Find where the given text appears and provide that cell's center as [x, y] coordinate. 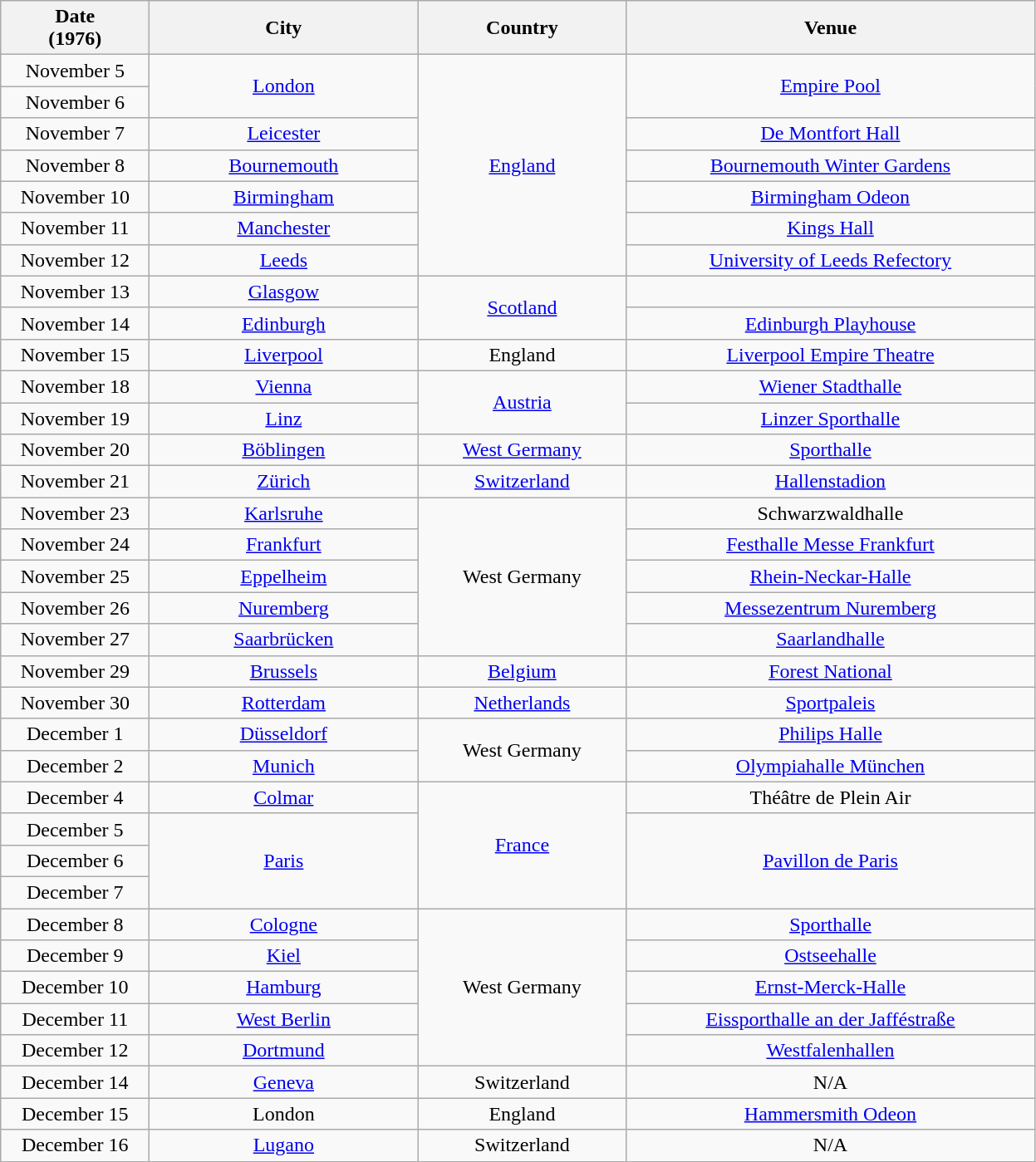
West Berlin [284, 1019]
Hammersmith Odeon [831, 1114]
Liverpool Empire Theatre [831, 355]
December 2 [75, 766]
December 7 [75, 892]
November 24 [75, 545]
Festhalle Messe Frankfurt [831, 545]
Austria [522, 402]
Messezentrum Nuremberg [831, 608]
November 15 [75, 355]
Linzer Sporthalle [831, 418]
December 10 [75, 988]
November 21 [75, 482]
December 4 [75, 797]
Sportpaleis [831, 703]
France [522, 845]
Saarbrücken [284, 640]
November 29 [75, 671]
Glasgow [284, 292]
Karlsruhe [284, 513]
Düsseldorf [284, 734]
Zürich [284, 482]
Böblingen [284, 450]
December 15 [75, 1114]
November 5 [75, 71]
Munich [284, 766]
Dortmund [284, 1051]
Kiel [284, 956]
Rotterdam [284, 703]
November 20 [75, 450]
November 11 [75, 228]
Ostseehalle [831, 956]
December 14 [75, 1082]
November 23 [75, 513]
Edinburgh [284, 323]
December 6 [75, 860]
Belgium [522, 671]
Bournemouth [284, 165]
November 12 [75, 260]
Brussels [284, 671]
December 8 [75, 924]
Eppelheim [284, 576]
November 13 [75, 292]
Cologne [284, 924]
Country [522, 28]
Leeds [284, 260]
Edinburgh Playhouse [831, 323]
November 10 [75, 197]
Saarlandhalle [831, 640]
Rhein-Neckar-Halle [831, 576]
November 19 [75, 418]
Linz [284, 418]
Ernst-Merck-Halle [831, 988]
Bournemouth Winter Gardens [831, 165]
Olympiahalle München [831, 766]
Geneva [284, 1082]
November 8 [75, 165]
November 25 [75, 576]
Paris [284, 860]
Nuremberg [284, 608]
Colmar [284, 797]
November 30 [75, 703]
Kings Hall [831, 228]
December 16 [75, 1145]
Birmingham Odeon [831, 197]
Westfalenhallen [831, 1051]
Pavillon de Paris [831, 860]
November 18 [75, 386]
December 11 [75, 1019]
Vienna [284, 386]
Eissporthalle an der Jafféstraße [831, 1019]
November 26 [75, 608]
Forest National [831, 671]
Hamburg [284, 988]
December 9 [75, 956]
Théâtre de Plein Air [831, 797]
December 1 [75, 734]
Hallenstadion [831, 482]
Leicester [284, 134]
December 12 [75, 1051]
Empire Pool [831, 86]
Lugano [284, 1145]
Venue [831, 28]
November 6 [75, 102]
Wiener Stadthalle [831, 386]
Manchester [284, 228]
University of Leeds Refectory [831, 260]
Scotland [522, 307]
Birmingham [284, 197]
November 14 [75, 323]
December 5 [75, 829]
November 7 [75, 134]
Philips Halle [831, 734]
Schwarzwaldhalle [831, 513]
November 27 [75, 640]
Date(1976) [75, 28]
De Montfort Hall [831, 134]
Liverpool [284, 355]
Netherlands [522, 703]
City [284, 28]
Frankfurt [284, 545]
